Search for the cell housing the specified text and yield its [X, Y] center coordinate. 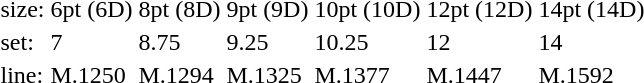
8.75 [180, 42]
12 [480, 42]
7 [92, 42]
9.25 [268, 42]
10.25 [368, 42]
